Locate the cell with the specified text and output its (x, y) center coordinate. 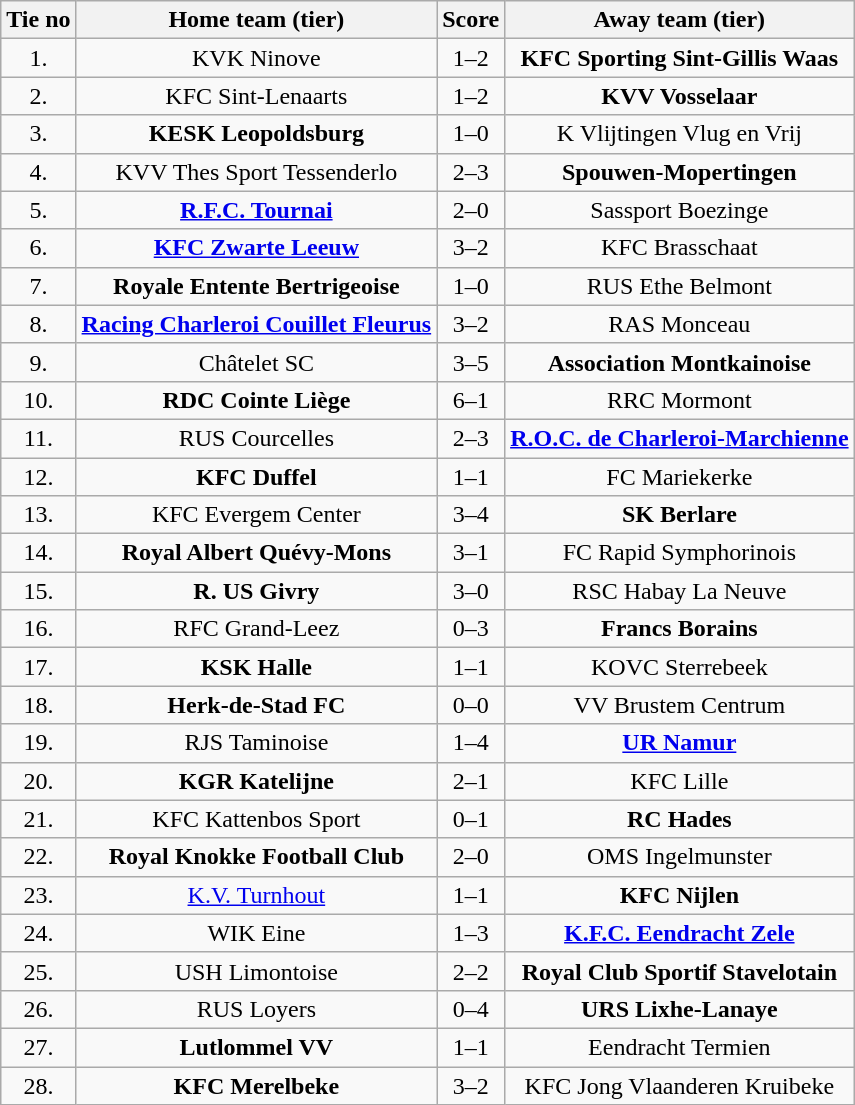
R. US Givry (256, 591)
20. (38, 781)
Association Montkainoise (680, 362)
Eendracht Termien (680, 1047)
Sassport Boezinge (680, 210)
21. (38, 819)
KVK Ninove (256, 58)
OMS Ingelmunster (680, 857)
2–2 (471, 971)
RC Hades (680, 819)
Royal Club Sportif Stavelotain (680, 971)
RJS Taminoise (256, 743)
19. (38, 743)
27. (38, 1047)
KFC Jong Vlaanderen Kruibeke (680, 1085)
Royale Entente Bertrigeoise (256, 286)
6. (38, 248)
KVV Vosselaar (680, 96)
RUS Ethe Belmont (680, 286)
RUS Courcelles (256, 438)
SK Berlare (680, 515)
14. (38, 553)
0–4 (471, 1009)
Herk-de-Stad FC (256, 705)
2. (38, 96)
KFC Brasschaat (680, 248)
7. (38, 286)
Spouwen-Mopertingen (680, 172)
5. (38, 210)
RAS Monceau (680, 324)
8. (38, 324)
KFC Nijlen (680, 895)
KFC Merelbeke (256, 1085)
17. (38, 667)
Tie no (38, 20)
KFC Sint-Lenaarts (256, 96)
R.F.C. Tournai (256, 210)
KGR Katelijne (256, 781)
Score (471, 20)
25. (38, 971)
1. (38, 58)
23. (38, 895)
KSK Halle (256, 667)
USH Limontoise (256, 971)
FC Mariekerke (680, 477)
Home team (tier) (256, 20)
RUS Loyers (256, 1009)
K.V. Turnhout (256, 895)
0–0 (471, 705)
Racing Charleroi Couillet Fleurus (256, 324)
15. (38, 591)
3–5 (471, 362)
18. (38, 705)
Royal Albert Quévy-Mons (256, 553)
Châtelet SC (256, 362)
3. (38, 134)
RRC Mormont (680, 400)
RFC Grand-Leez (256, 629)
Away team (tier) (680, 20)
16. (38, 629)
4. (38, 172)
KFC Sporting Sint-Gillis Waas (680, 58)
KFC Evergem Center (256, 515)
K Vlijtingen Vlug en Vrij (680, 134)
KFC Zwarte Leeuw (256, 248)
KFC Duffel (256, 477)
3–0 (471, 591)
KVV Thes Sport Tessenderlo (256, 172)
11. (38, 438)
KOVC Sterrebeek (680, 667)
3–1 (471, 553)
Royal Knokke Football Club (256, 857)
6–1 (471, 400)
RDC Cointe Liège (256, 400)
WIK Eine (256, 933)
2–1 (471, 781)
12. (38, 477)
K.F.C. Eendracht Zele (680, 933)
9. (38, 362)
1–3 (471, 933)
Francs Borains (680, 629)
FC Rapid Symphorinois (680, 553)
3–4 (471, 515)
0–1 (471, 819)
R.O.C. de Charleroi-Marchienne (680, 438)
KFC Kattenbos Sport (256, 819)
RSC Habay La Neuve (680, 591)
URS Lixhe-Lanaye (680, 1009)
26. (38, 1009)
Lutlommel VV (256, 1047)
28. (38, 1085)
KESK Leopoldsburg (256, 134)
KFC Lille (680, 781)
0–3 (471, 629)
1–4 (471, 743)
24. (38, 933)
13. (38, 515)
VV Brustem Centrum (680, 705)
10. (38, 400)
UR Namur (680, 743)
22. (38, 857)
